Return (X, Y) of the center of cell containing provided text 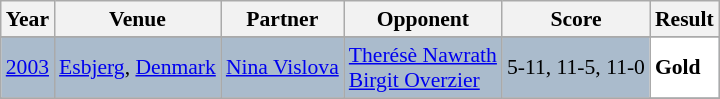
2003 (28, 68)
Therésè Nawrath Birgit Overzier (423, 68)
Opponent (423, 19)
Gold (684, 68)
Result (684, 19)
5-11, 11-5, 11-0 (576, 68)
Nina Vislova (282, 68)
Year (28, 19)
Venue (138, 19)
Partner (282, 19)
Score (576, 19)
Esbjerg, Denmark (138, 68)
